Pinpoint the cell where the given text exists, returning its (X, Y) midpoint coordinate. 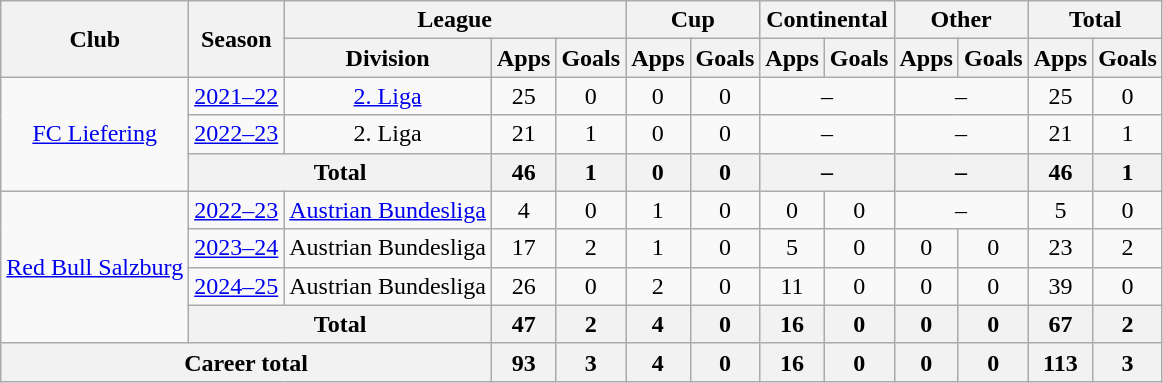
39 (1060, 286)
2023–24 (236, 248)
11 (792, 286)
93 (523, 362)
League (455, 20)
2024–25 (236, 286)
Continental (827, 20)
67 (1060, 324)
Cup (693, 20)
113 (1060, 362)
Club (95, 39)
47 (523, 324)
Division (388, 58)
Other (961, 20)
FC Liefering (95, 134)
Red Bull Salzburg (95, 267)
26 (523, 286)
2021–22 (236, 96)
17 (523, 248)
Career total (246, 362)
23 (1060, 248)
Season (236, 39)
